Find where the given text appears and provide that cell's center as [x, y] coordinate. 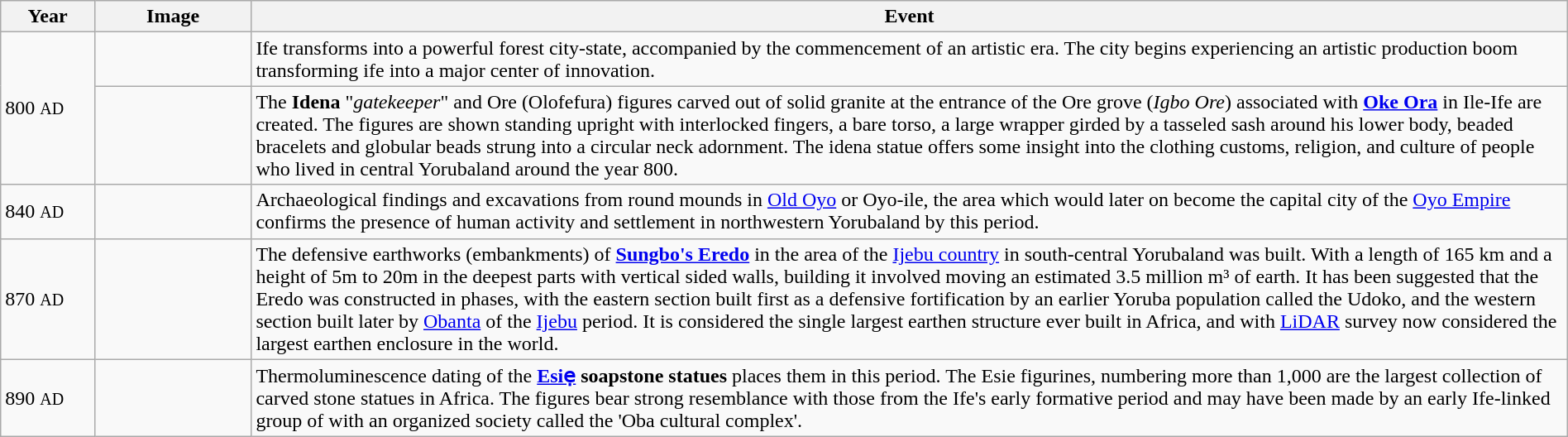
800 AD [48, 108]
870 AD [48, 299]
890 AD [48, 398]
Image [172, 17]
Event [910, 17]
840 AD [48, 212]
Year [48, 17]
